Provide the (x, y) coordinate of the cell's center where the given text is located.  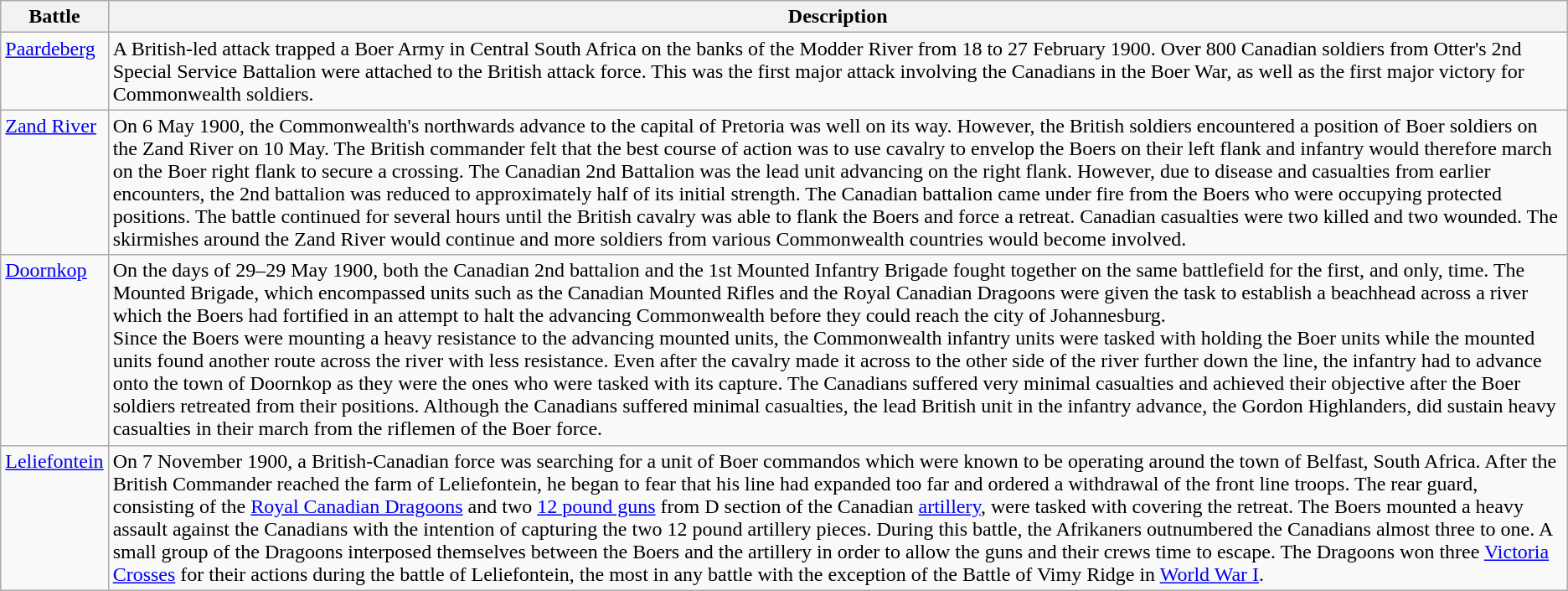
Leliefontein (54, 518)
Doornkop (54, 350)
Description (838, 17)
Zand River (54, 183)
Battle (54, 17)
Paardeberg (54, 71)
